Return [x, y] of the center of cell containing provided text 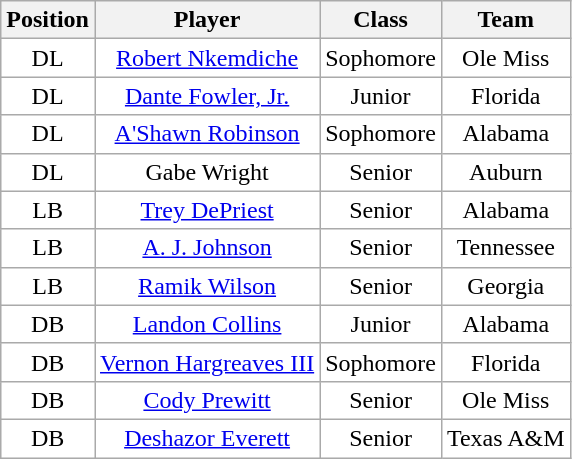
A. J. Johnson [206, 248]
Player [206, 20]
Ramik Wilson [206, 286]
Robert Nkemdiche [206, 58]
Trey DePriest [206, 210]
Gabe Wright [206, 172]
Class [381, 20]
Deshazor Everett [206, 438]
Auburn [506, 172]
Team [506, 20]
Vernon Hargreaves III [206, 362]
Cody Prewitt [206, 400]
Texas A&M [506, 438]
Dante Fowler, Jr. [206, 96]
A'Shawn Robinson [206, 134]
Georgia [506, 286]
Position [48, 20]
Tennessee [506, 248]
Landon Collins [206, 324]
